Find where the given text appears and provide that cell's center as [x, y] coordinate. 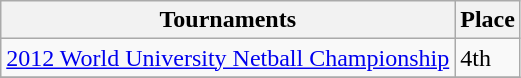
Place [488, 20]
2012 World University Netball Championship [228, 58]
Tournaments [228, 20]
4th [488, 58]
